Extract the (X, Y) coordinate from the center of the cell holding the provided text.  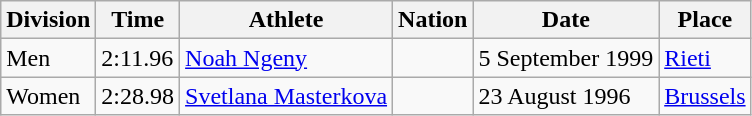
Noah Ngeny (286, 58)
Rieti (705, 58)
2:11.96 (138, 58)
Women (48, 96)
Men (48, 58)
Division (48, 20)
2:28.98 (138, 96)
Athlete (286, 20)
Nation (433, 20)
Time (138, 20)
Svetlana Masterkova (286, 96)
5 September 1999 (566, 58)
Place (705, 20)
Date (566, 20)
Brussels (705, 96)
23 August 1996 (566, 96)
